Return [X, Y] of the center of cell containing provided text 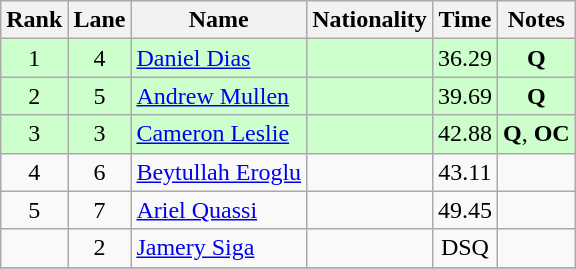
Notes [536, 20]
Ariel Quassi [219, 210]
Q, OC [536, 134]
Time [464, 20]
Name [219, 20]
1 [34, 58]
Lane [100, 20]
39.69 [464, 96]
Cameron Leslie [219, 134]
Andrew Mullen [219, 96]
42.88 [464, 134]
6 [100, 172]
Jamery Siga [219, 248]
43.11 [464, 172]
36.29 [464, 58]
Beytullah Eroglu [219, 172]
Daniel Dias [219, 58]
49.45 [464, 210]
7 [100, 210]
Nationality [370, 20]
DSQ [464, 248]
Rank [34, 20]
